Pinpoint the cell where the given text exists, returning its (X, Y) midpoint coordinate. 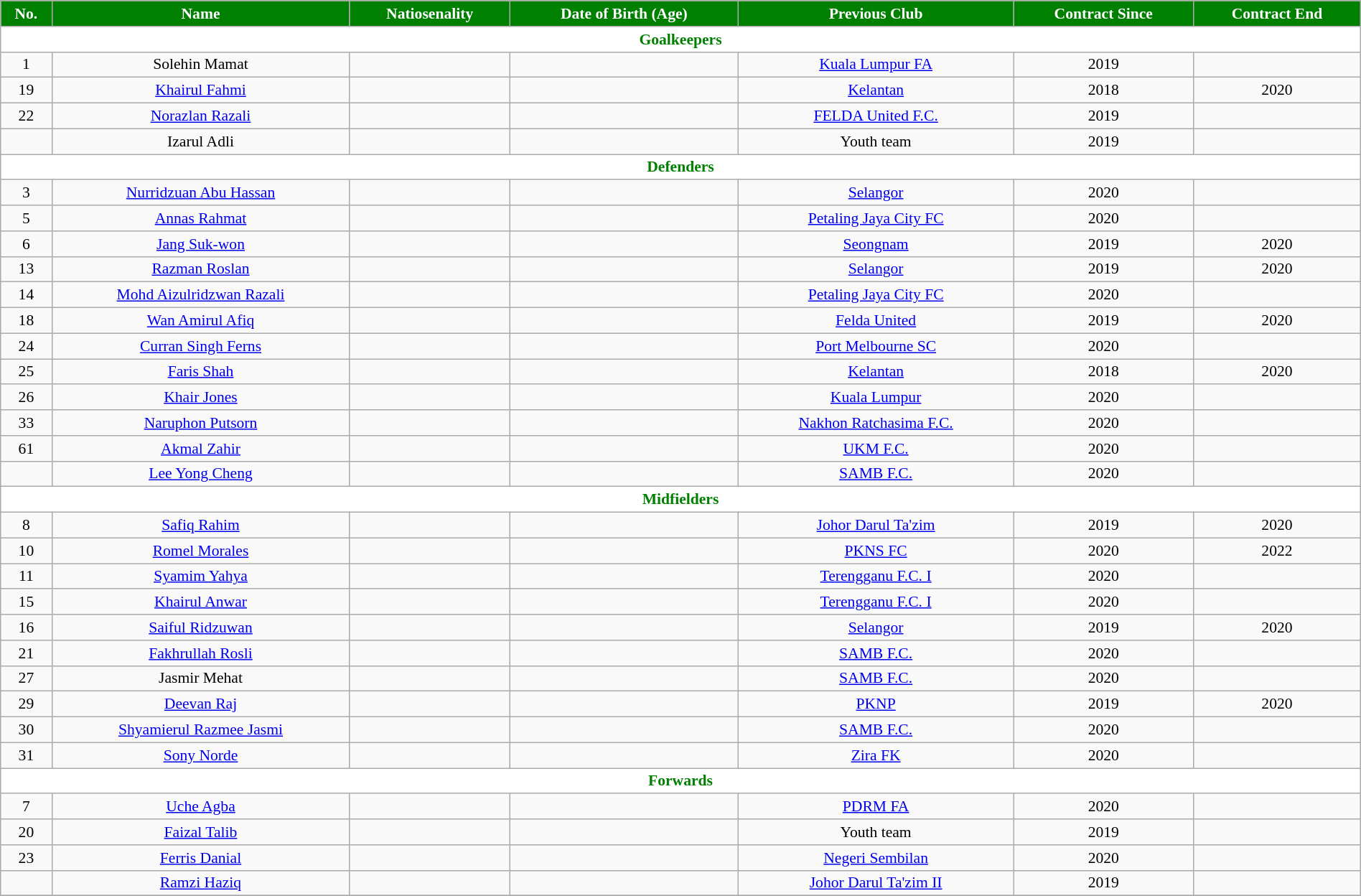
Deevan Raj (201, 704)
20 (26, 832)
Date of Birth (Age) (624, 14)
Curran Singh Ferns (201, 346)
26 (26, 398)
Annas Rahmat (201, 218)
Forwards (680, 781)
Midfielders (680, 500)
Norazlan Razali (201, 116)
23 (26, 858)
Mohd Aizulridzwan Razali (201, 295)
Nurridzuan Abu Hassan (201, 193)
Nakhon Ratchasima F.C. (876, 423)
10 (26, 551)
30 (26, 730)
Izarul Adli (201, 141)
5 (26, 218)
Akmal Zahir (201, 449)
UKM F.C. (876, 449)
Faizal Talib (201, 832)
Jang Suk-won (201, 244)
Saiful Ridzuwan (201, 627)
Lee Yong Cheng (201, 474)
Johor Darul Ta'zim II (876, 883)
13 (26, 269)
24 (26, 346)
Natiosenality (429, 14)
18 (26, 321)
3 (26, 193)
21 (26, 653)
Shyamierul Razmee Jasmi (201, 730)
Khair Jones (201, 398)
PDRM FA (876, 807)
2022 (1278, 551)
Defenders (680, 167)
Khairul Fahmi (201, 90)
Ferris Danial (201, 858)
7 (26, 807)
14 (26, 295)
Syamim Yahya (201, 577)
11 (26, 577)
Contract End (1278, 14)
Kuala Lumpur FA (876, 65)
PKNP (876, 704)
8 (26, 526)
Fakhrullah Rosli (201, 653)
27 (26, 678)
Ramzi Haziq (201, 883)
Solehin Mamat (201, 65)
25 (26, 372)
1 (26, 65)
16 (26, 627)
Wan Amirul Afiq (201, 321)
Felda United (876, 321)
Johor Darul Ta'zim (876, 526)
Previous Club (876, 14)
Zira FK (876, 755)
33 (26, 423)
Kuala Lumpur (876, 398)
Negeri Sembilan (876, 858)
Razman Roslan (201, 269)
Faris Shah (201, 372)
Sony Norde (201, 755)
No. (26, 14)
Contract Since (1104, 14)
Seongnam (876, 244)
Romel Morales (201, 551)
Khairul Anwar (201, 602)
15 (26, 602)
31 (26, 755)
Safiq Rahim (201, 526)
61 (26, 449)
PKNS FC (876, 551)
Naruphon Putsorn (201, 423)
22 (26, 116)
Uche Agba (201, 807)
Name (201, 14)
Goalkeepers (680, 39)
6 (26, 244)
FELDA United F.C. (876, 116)
19 (26, 90)
Jasmir Mehat (201, 678)
29 (26, 704)
Port Melbourne SC (876, 346)
